Find where the given text appears and provide that cell's center as [X, Y] coordinate. 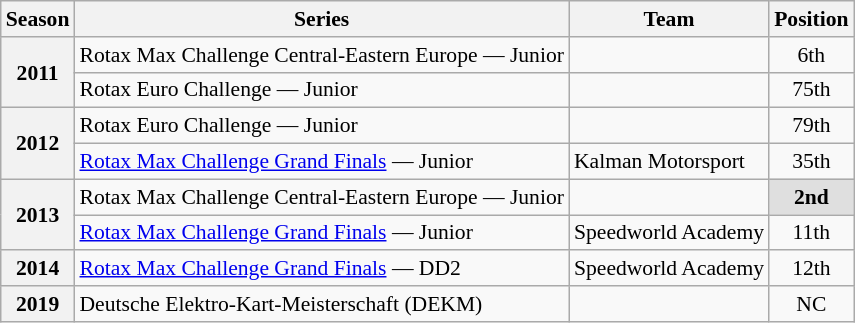
79th [811, 126]
NC [811, 304]
12th [811, 269]
Kalman Motorsport [669, 162]
Season [38, 19]
2013 [38, 214]
2nd [811, 197]
2014 [38, 269]
75th [811, 90]
Team [669, 19]
2011 [38, 72]
6th [811, 55]
Rotax Max Challenge Grand Finals — DD2 [321, 269]
Deutsche Elektro-Kart-Meisterschaft (DEKM) [321, 304]
35th [811, 162]
2019 [38, 304]
2012 [38, 144]
Series [321, 19]
Position [811, 19]
11th [811, 233]
